From the cell containing the given text, extract its center point as (X, Y) coordinate. 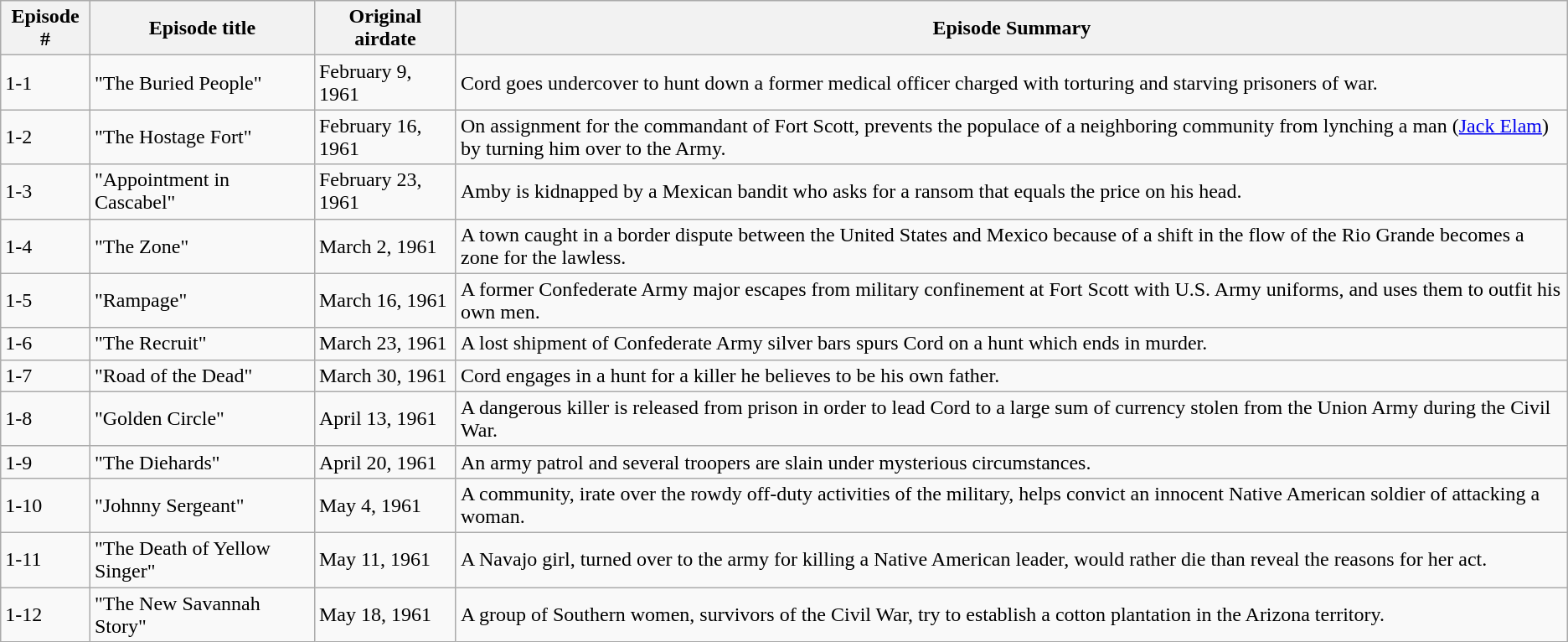
"Johnny Sergeant" (202, 505)
1-2 (45, 137)
Cord goes undercover to hunt down a former medical officer charged with torturing and starving prisoners of war. (1012, 82)
"Golden Circle" (202, 419)
1-6 (45, 344)
Original airdate (385, 28)
1-12 (45, 614)
A lost shipment of Confederate Army silver bars spurs Cord on a hunt which ends in murder. (1012, 344)
1-10 (45, 505)
Episode # (45, 28)
1-7 (45, 375)
"The New Savannah Story" (202, 614)
A Navajo girl, turned over to the army for killing a Native American leader, would rather die than reveal the reasons for her act. (1012, 560)
1-9 (45, 462)
A group of Southern women, survivors of the Civil War, try to establish a cotton plantation in the Arizona territory. (1012, 614)
"The Hostage Fort" (202, 137)
February 16, 1961 (385, 137)
March 2, 1961 (385, 246)
"Appointment in Cascabel" (202, 191)
1-4 (45, 246)
"The Buried People" (202, 82)
May 18, 1961 (385, 614)
A former Confederate Army major escapes from military confinement at Fort Scott with U.S. Army uniforms, and uses them to outfit his own men. (1012, 300)
A community, irate over the rowdy off-duty activities of the military, helps convict an innocent Native American soldier of attacking a woman. (1012, 505)
"The Diehards" (202, 462)
March 23, 1961 (385, 344)
1-8 (45, 419)
Episode title (202, 28)
A dangerous killer is released from prison in order to lead Cord to a large sum of currency stolen from the Union Army during the Civil War. (1012, 419)
March 30, 1961 (385, 375)
February 23, 1961 (385, 191)
"Rampage" (202, 300)
Amby is kidnapped by a Mexican bandit who asks for a ransom that equals the price on his head. (1012, 191)
April 13, 1961 (385, 419)
"The Zone" (202, 246)
"The Recruit" (202, 344)
March 16, 1961 (385, 300)
Cord engages in a hunt for a killer he believes to be his own father. (1012, 375)
An army patrol and several troopers are slain under mysterious circumstances. (1012, 462)
"The Death of Yellow Singer" (202, 560)
1-5 (45, 300)
May 11, 1961 (385, 560)
1-1 (45, 82)
1-3 (45, 191)
May 4, 1961 (385, 505)
February 9, 1961 (385, 82)
1-11 (45, 560)
Episode Summary (1012, 28)
"Road of the Dead" (202, 375)
April 20, 1961 (385, 462)
